From the cell containing the given text, extract its center point as (x, y) coordinate. 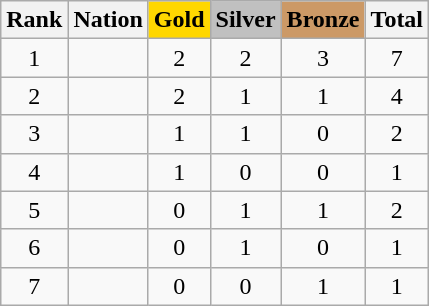
Rank (34, 20)
Silver (246, 20)
Gold (179, 20)
Bronze (323, 20)
Total (397, 20)
6 (34, 248)
Nation (108, 20)
5 (34, 210)
